Find where the given text appears and provide that cell's center as (x, y) coordinate. 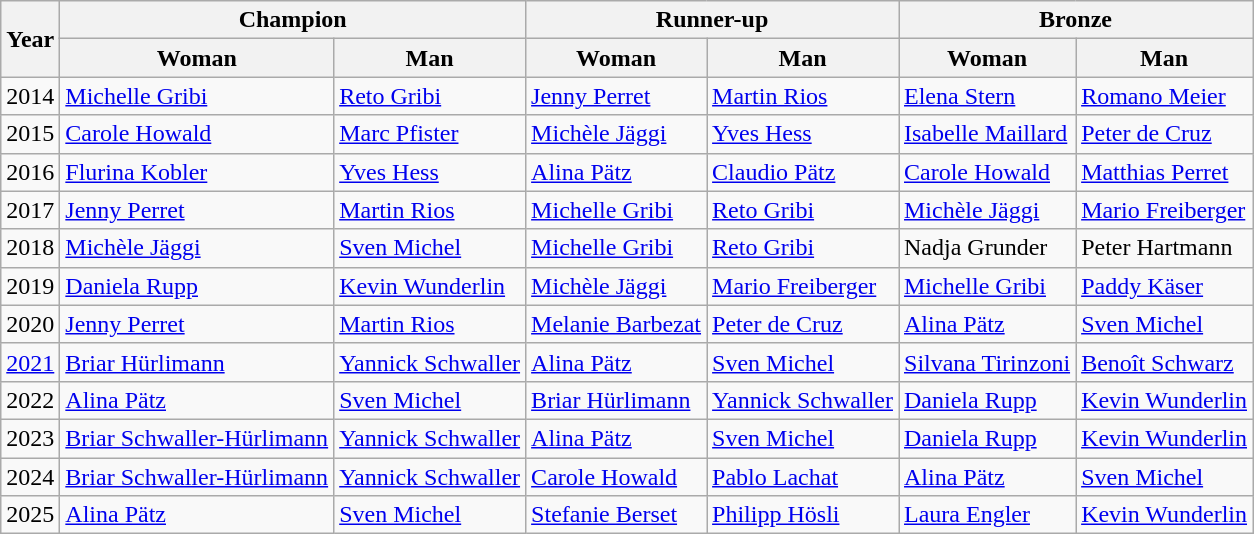
Runner-up (712, 20)
2021 (30, 362)
Romano Meier (1164, 96)
2015 (30, 134)
Matthias Perret (1164, 172)
Claudio Pätz (803, 172)
Benoît Schwarz (1164, 362)
2018 (30, 248)
Elena Stern (986, 96)
2014 (30, 96)
Marc Pfister (430, 134)
Bronze (1075, 20)
Paddy Käser (1164, 286)
Nadja Grunder (986, 248)
Laura Engler (986, 515)
Melanie Barbezat (616, 324)
Champion (293, 20)
Flurina Kobler (197, 172)
Stefanie Berset (616, 515)
Isabelle Maillard (986, 134)
Silvana Tirinzoni (986, 362)
2020 (30, 324)
2025 (30, 515)
Philipp Hösli (803, 515)
Pablo Lachat (803, 477)
2016 (30, 172)
2017 (30, 210)
2024 (30, 477)
Peter Hartmann (1164, 248)
2019 (30, 286)
2022 (30, 400)
2023 (30, 438)
Year (30, 39)
